Return the [x, y] coordinate for the center point of the cell that contains the specified text.  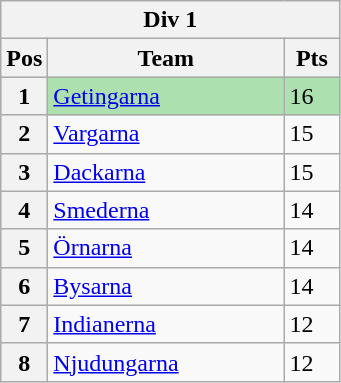
Njudungarna [166, 362]
6 [24, 286]
8 [24, 362]
1 [24, 96]
Bysarna [166, 286]
Dackarna [166, 172]
Getingarna [166, 96]
7 [24, 324]
3 [24, 172]
5 [24, 248]
Div 1 [170, 20]
16 [312, 96]
Pos [24, 58]
4 [24, 210]
2 [24, 134]
Örnarna [166, 248]
Vargarna [166, 134]
Smederna [166, 210]
Team [166, 58]
Pts [312, 58]
Indianerna [166, 324]
